Provide the [X, Y] coordinate of the cell's center where the given text is located.  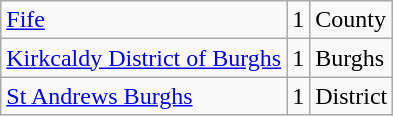
District [352, 96]
Burghs [352, 58]
County [352, 20]
St Andrews Burghs [144, 96]
Fife [144, 20]
Kirkcaldy District of Burghs [144, 58]
